Capture the cell that displays the provided text and extract its (X, Y) central coordinate. 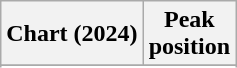
Chart (2024) (72, 34)
Peakposition (189, 34)
